Locate the cell with the specified text and output its (X, Y) center coordinate. 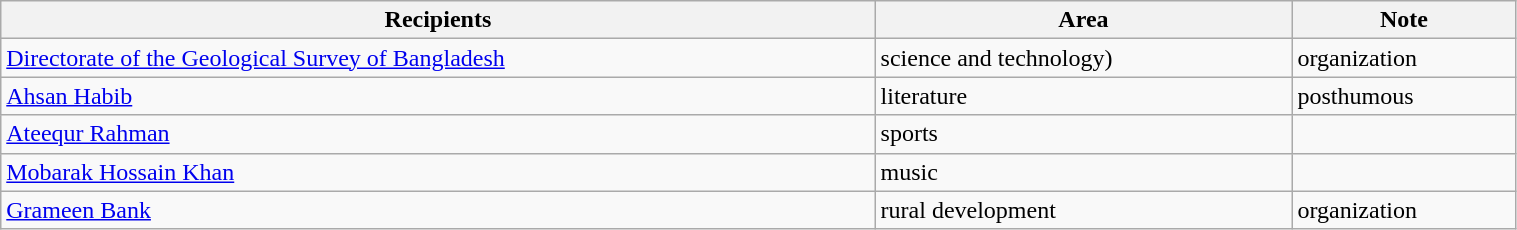
Mobarak Hossain Khan (438, 172)
Ateequr Rahman (438, 134)
rural development (1084, 210)
posthumous (1404, 96)
science and technology) (1084, 58)
literature (1084, 96)
music (1084, 172)
Grameen Bank (438, 210)
sports (1084, 134)
Recipients (438, 20)
Area (1084, 20)
Directorate of the Geological Survey of Bangladesh (438, 58)
Ahsan Habib (438, 96)
Note (1404, 20)
